For the text-containing cell, return its midpoint in (x, y) coordinate format. 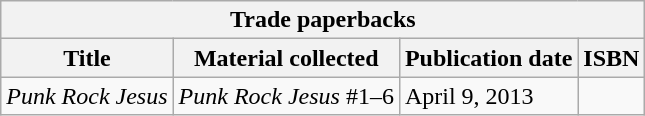
April 9, 2013 (488, 96)
Material collected (286, 58)
ISBN (612, 58)
Title (87, 58)
Publication date (488, 58)
Punk Rock Jesus (87, 96)
Punk Rock Jesus #1–6 (286, 96)
Trade paperbacks (323, 20)
